Extract the (X, Y) coordinate from the center of the cell holding the provided text.  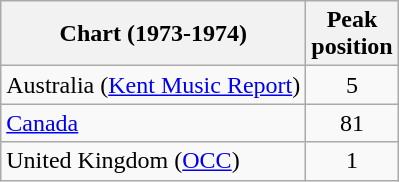
5 (352, 85)
Peakposition (352, 34)
81 (352, 123)
United Kingdom (OCC) (154, 161)
Chart (1973-1974) (154, 34)
1 (352, 161)
Canada (154, 123)
Australia (Kent Music Report) (154, 85)
